Output the [X, Y] coordinate of the center of the cell containing the given text.  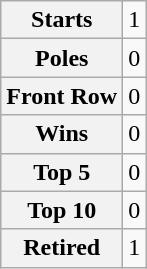
Wins [62, 134]
Poles [62, 58]
Retired [62, 248]
Top 5 [62, 172]
Starts [62, 20]
Front Row [62, 96]
Top 10 [62, 210]
